Detect which cell encompasses the target text, then output its [X, Y] center coordinate. 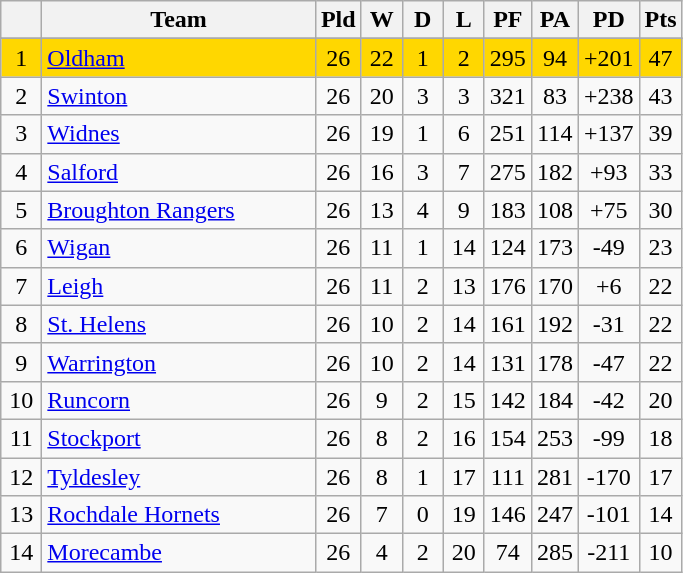
Wigan [179, 248]
184 [554, 400]
23 [660, 248]
74 [508, 553]
Widnes [179, 134]
321 [508, 96]
D [422, 20]
247 [554, 515]
+201 [608, 58]
-31 [608, 324]
-170 [608, 477]
Morecambe [179, 553]
33 [660, 172]
Tyldesley [179, 477]
43 [660, 96]
114 [554, 134]
192 [554, 324]
182 [554, 172]
+137 [608, 134]
285 [554, 553]
+238 [608, 96]
39 [660, 134]
PD [608, 20]
W [382, 20]
161 [508, 324]
251 [508, 134]
Salford [179, 172]
253 [554, 438]
131 [508, 362]
-47 [608, 362]
154 [508, 438]
Swinton [179, 96]
176 [508, 286]
-42 [608, 400]
295 [508, 58]
Warrington [179, 362]
30 [660, 210]
142 [508, 400]
Pts [660, 20]
L [464, 20]
-99 [608, 438]
+93 [608, 172]
Rochdale Hornets [179, 515]
18 [660, 438]
PA [554, 20]
111 [508, 477]
-101 [608, 515]
146 [508, 515]
124 [508, 248]
94 [554, 58]
108 [554, 210]
Broughton Rangers [179, 210]
83 [554, 96]
+6 [608, 286]
12 [22, 477]
170 [554, 286]
-211 [608, 553]
281 [554, 477]
47 [660, 58]
Stockport [179, 438]
Pld [338, 20]
PF [508, 20]
Leigh [179, 286]
Team [179, 20]
Oldham [179, 58]
+75 [608, 210]
275 [508, 172]
15 [464, 400]
0 [422, 515]
183 [508, 210]
178 [554, 362]
5 [22, 210]
-49 [608, 248]
173 [554, 248]
Runcorn [179, 400]
St. Helens [179, 324]
